Capture the cell that displays the provided text and extract its [x, y] central coordinate. 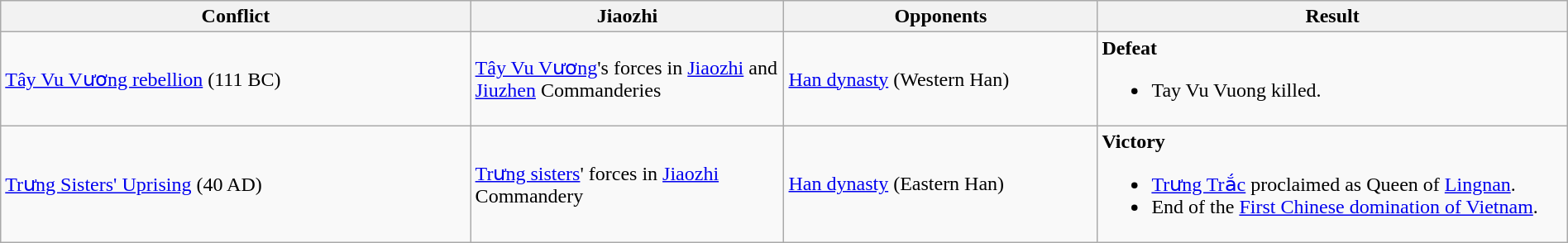
Han dynasty (Eastern Han) [941, 184]
Tây Vu Vương's forces in Jiaozhi and Jiuzhen Commanderies [627, 79]
Trưng Sisters' Uprising (40 AD) [236, 184]
DefeatTay Vu Vuong killed. [1332, 79]
Conflict [236, 17]
Opponents [941, 17]
Result [1332, 17]
Han dynasty (Western Han) [941, 79]
VictoryTrưng Trắc proclaimed as Queen of Lingnan.End of the First Chinese domination of Vietnam. [1332, 184]
Jiaozhi [627, 17]
Tây Vu Vương rebellion (111 BC) [236, 79]
Trưng sisters' forces in Jiaozhi Commandery [627, 184]
